Locate the cell with the specified text and output its (X, Y) center coordinate. 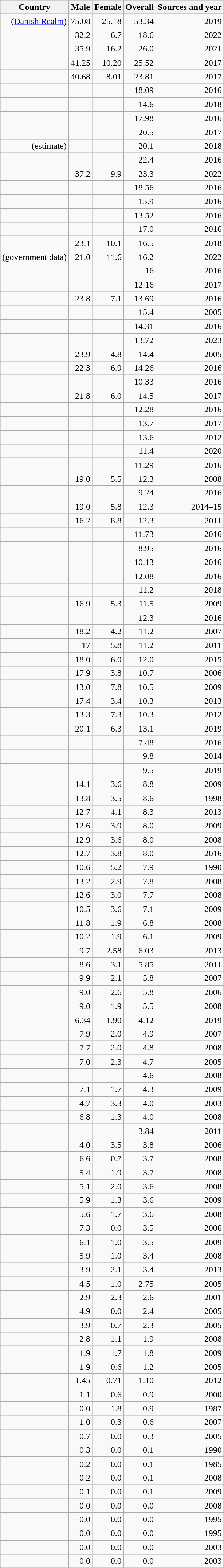
17.4 (80, 701)
5.1 (80, 1186)
18.0 (80, 659)
26.0 (139, 49)
18.2 (80, 632)
12.0 (139, 659)
25.18 (108, 21)
23.1 (80, 243)
Female (108, 7)
5.2 (108, 867)
5.3 (108, 604)
23.3 (139, 174)
10.1 (108, 243)
11.29 (139, 465)
16 (139, 271)
23.8 (80, 299)
9.7 (80, 951)
21.0 (80, 257)
9.24 (139, 493)
Sources and year (190, 7)
9.5 (139, 770)
15.9 (139, 202)
14.4 (139, 354)
1.10 (139, 1381)
3.1 (108, 964)
1.45 (80, 1381)
3.3 (108, 1103)
11.73 (139, 534)
22.4 (139, 160)
2021 (190, 49)
37.2 (80, 174)
14.5 (139, 395)
13.0 (80, 687)
2.4 (139, 1311)
14.26 (139, 368)
4.5 (80, 1283)
2000 (190, 1395)
11.4 (139, 451)
2023 (190, 340)
2.58 (108, 951)
13.52 (139, 215)
(government data) (35, 257)
13.69 (139, 299)
5.6 (80, 1214)
8.01 (108, 77)
6.03 (139, 951)
23.9 (80, 354)
32.2 (80, 35)
14.31 (139, 326)
10.33 (139, 382)
13.2 (80, 881)
13.6 (139, 437)
2015 (190, 659)
14.6 (139, 104)
18.09 (139, 90)
1985 (190, 1464)
10.13 (139, 562)
6.6 (80, 1159)
17.0 (139, 229)
7.0 (80, 1062)
4.2 (108, 632)
53.34 (139, 21)
12.28 (139, 410)
23.81 (139, 77)
18.6 (139, 35)
2014 (190, 756)
14.1 (80, 784)
2.8 (80, 1339)
17.9 (80, 673)
22.3 (80, 368)
4.12 (139, 1020)
12.9 (80, 839)
9.8 (139, 756)
(estimate) (35, 146)
0.71 (108, 1381)
2001 (190, 1298)
3.84 (139, 1131)
3.0 (108, 895)
35.9 (80, 49)
13.72 (139, 340)
10.20 (108, 63)
41.25 (80, 63)
6.9 (108, 368)
6.34 (80, 1020)
12.16 (139, 285)
1.2 (139, 1367)
20.5 (139, 132)
18.56 (139, 188)
Male (80, 7)
1987 (190, 1408)
11.8 (80, 923)
10.6 (80, 867)
10.2 (80, 937)
16.9 (80, 604)
12.08 (139, 576)
15.4 (139, 312)
13.8 (80, 798)
Overall (139, 7)
2020 (190, 451)
13.3 (80, 715)
7.48 (139, 742)
1.90 (108, 1020)
1998 (190, 798)
6.7 (108, 35)
11.5 (139, 604)
2014–15 (190, 507)
8.95 (139, 548)
40.68 (80, 77)
13.7 (139, 424)
13.1 (139, 729)
4.3 (139, 1089)
8.3 (139, 812)
2.75 (139, 1283)
25.52 (139, 63)
4.1 (108, 812)
Country (35, 7)
17 (80, 645)
6.3 (108, 729)
16.5 (139, 243)
75.08 (80, 21)
4.6 (139, 1076)
10.7 (139, 673)
5.85 (139, 964)
11.6 (108, 257)
5.4 (80, 1173)
17.98 (139, 118)
(Danish Realm) (35, 21)
21.8 (80, 395)
